Detect which cell encompasses the target text, then output its (X, Y) center coordinate. 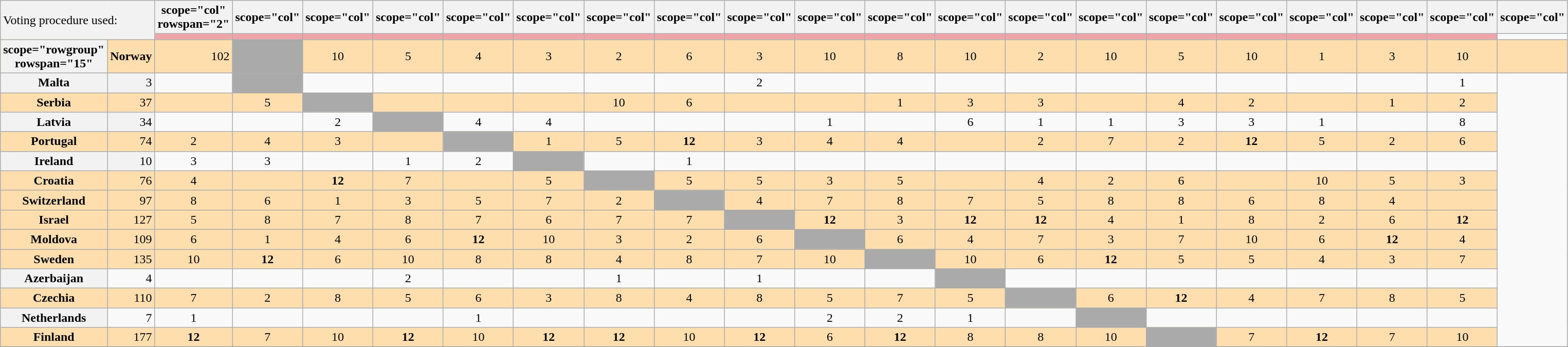
Sweden (54, 259)
109 (131, 239)
Czechia (54, 298)
76 (131, 180)
Malta (54, 83)
Azerbaijan (54, 279)
74 (131, 141)
Voting procedure used: (78, 20)
Croatia (54, 180)
177 (131, 337)
Serbia (54, 102)
Switzerland (54, 200)
127 (131, 220)
110 (131, 298)
Norway (131, 57)
97 (131, 200)
Latvia (54, 122)
Netherlands (54, 318)
scope="rowgroup" rowspan="15" (54, 57)
Finland (54, 337)
34 (131, 122)
Moldova (54, 239)
37 (131, 102)
Portugal (54, 141)
102 (193, 57)
135 (131, 259)
Israel (54, 220)
scope="col" rowspan="2" (193, 17)
Ireland (54, 161)
